Provide the (X, Y) coordinate of the cell's center where the given text is located.  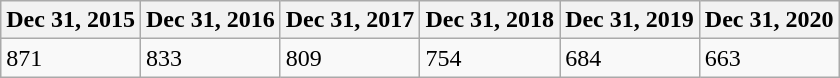
754 (490, 58)
663 (769, 58)
Dec 31, 2017 (350, 20)
Dec 31, 2015 (71, 20)
809 (350, 58)
Dec 31, 2018 (490, 20)
Dec 31, 2019 (630, 20)
Dec 31, 2016 (210, 20)
871 (71, 58)
684 (630, 58)
833 (210, 58)
Dec 31, 2020 (769, 20)
